Provide the (X, Y) coordinate of the cell's center where the given text is located.  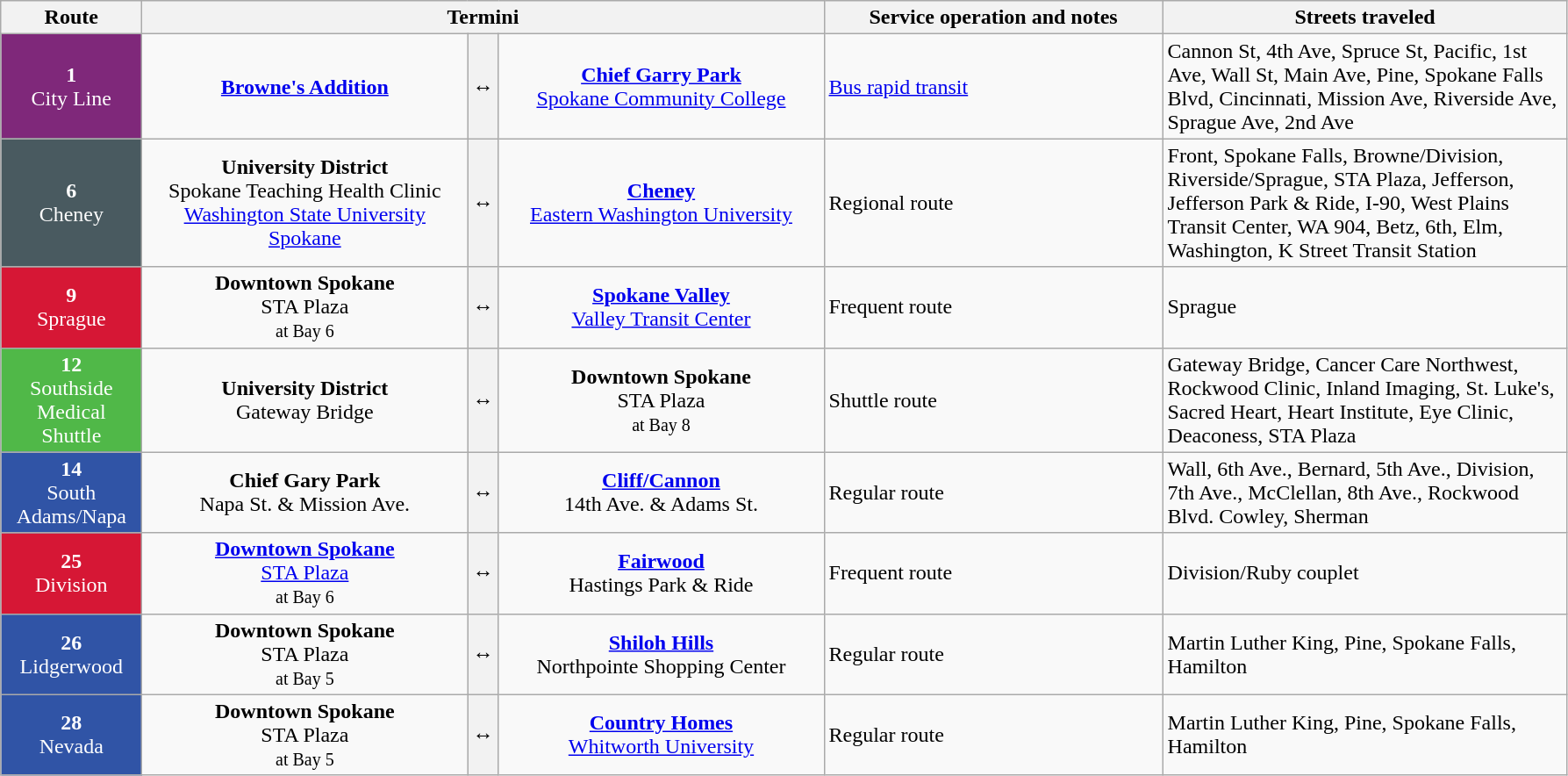
Chief Gary ParkNapa St. & Mission Ave. (305, 492)
25Division (72, 573)
12Southside Medical Shuttle (72, 400)
Regional route (993, 203)
Cliff/Cannon14th Ave. & Adams St. (662, 492)
Service operation and notes (993, 18)
Wall, 6th Ave., Bernard, 5th Ave., Division, 7th Ave., McClellan, 8th Ave., Rockwood Blvd. Cowley, Sherman (1365, 492)
6Cheney (72, 203)
Division/Ruby couplet (1365, 573)
Termini (483, 18)
Shuttle route (993, 400)
Spokane ValleyValley Transit Center (662, 307)
FairwoodHastings Park & Ride (662, 573)
28Nevada (72, 735)
Bus rapid transit (993, 86)
1City Line (72, 86)
CheneyEastern Washington University (662, 203)
Country Homes Whitworth University (662, 735)
Route (72, 18)
University District Gateway Bridge (305, 400)
Gateway Bridge, Cancer Care Northwest, Rockwood Clinic, Inland Imaging, St. Luke's, Sacred Heart, Heart Institute, Eye Clinic, Deaconess, STA Plaza (1365, 400)
9Sprague (72, 307)
Streets traveled (1365, 18)
14South Adams/Napa (72, 492)
Shiloh Hills Northpointe Shopping Center (662, 654)
Browne's Addition (305, 86)
Downtown SpokaneSTA Plazaat Bay 8 (662, 400)
26Lidgerwood (72, 654)
Sprague (1365, 307)
University DistrictSpokane Teaching Health ClinicWashington State University Spokane (305, 203)
Chief Garry ParkSpokane Community College (662, 86)
